Find where the given text appears and provide that cell's center as (X, Y) coordinate. 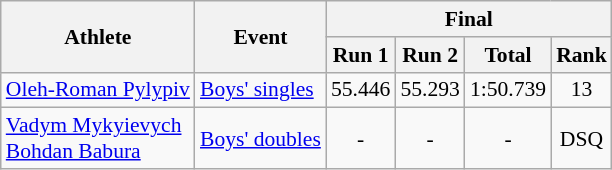
Oleh-Roman Pylypiv (98, 90)
Run 2 (430, 55)
1:50.739 (508, 90)
Final (469, 19)
Run 1 (360, 55)
Vadym MykyievychBohdan Babura (98, 138)
Boys' doubles (260, 138)
Rank (582, 55)
DSQ (582, 138)
Event (260, 36)
Athlete (98, 36)
Total (508, 55)
Boys' singles (260, 90)
13 (582, 90)
55.446 (360, 90)
55.293 (430, 90)
